Output the (X, Y) coordinate of the center of the cell containing the given text.  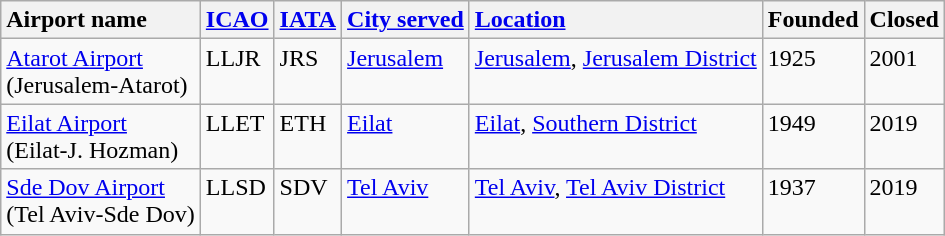
Founded (813, 20)
Eilat (406, 136)
ETH (308, 136)
ICAO (237, 20)
Closed (904, 20)
SDV (308, 202)
Airport name (101, 20)
Eilat, Southern District (616, 136)
Atarot Airport(Jerusalem-Atarot) (101, 72)
Tel Aviv (406, 202)
2001 (904, 72)
City served (406, 20)
1949 (813, 136)
IATA (308, 20)
Jerusalem, Jerusalem District (616, 72)
Location (616, 20)
LLSD (237, 202)
Sde Dov Airport(Tel Aviv-Sde Dov) (101, 202)
JRS (308, 72)
Jerusalem (406, 72)
Eilat Airport(Eilat-J. Hozman) (101, 136)
1937 (813, 202)
LLJR (237, 72)
1925 (813, 72)
Tel Aviv, Tel Aviv District (616, 202)
LLET (237, 136)
